Return the [X, Y] coordinate for the center point of the cell that contains the specified text.  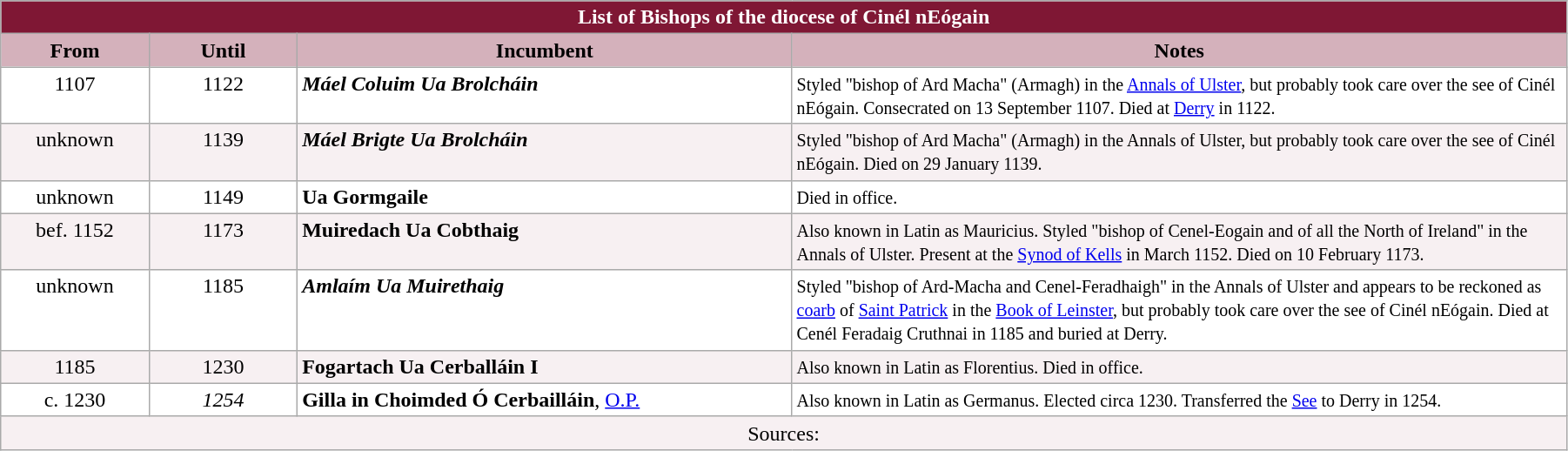
Máel Brigte Ua Brolcháin [545, 151]
c. 1230 [75, 400]
1122 [223, 96]
Gilla in Choimded Ó Cerbailláin, O.P. [545, 400]
Máel Coluim Ua Brolcháin [545, 96]
Notes [1179, 50]
bef. 1152 [75, 242]
Also known in Latin as Florentius. Died in office. [1179, 367]
Incumbent [545, 50]
From [75, 50]
Amlaím Ua Muirethaig [545, 310]
1230 [223, 367]
1254 [223, 400]
List of Bishops of the diocese of Cinél nEógain [784, 17]
1149 [223, 197]
Sources: [784, 433]
Styled "bishop of Ard Macha" (Armagh) in the Annals of Ulster, but probably took care over the see of Cinél nEógain. Died on 29 January 1139. [1179, 151]
Fogartach Ua Cerballáin I [545, 367]
Died in office. [1179, 197]
Until [223, 50]
1139 [223, 151]
1107 [75, 96]
Ua Gormgaile [545, 197]
Also known in Latin as Germanus. Elected circa 1230. Transferred the See to Derry in 1254. [1179, 400]
1173 [223, 242]
Muiredach Ua Cobthaig [545, 242]
